For the text-containing cell, return its midpoint in (x, y) coordinate format. 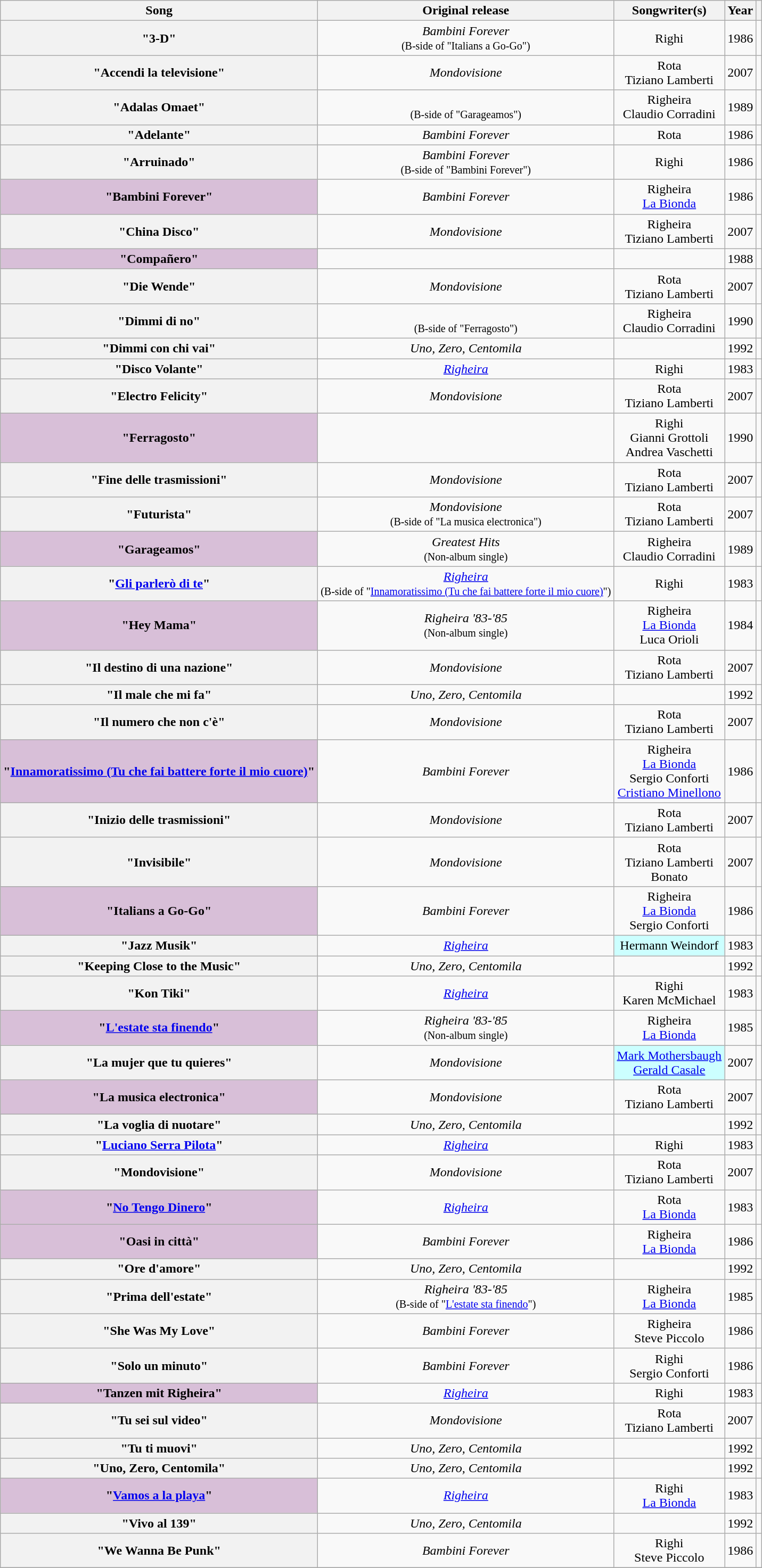
"China Disco" (159, 231)
"Garageamos" (159, 549)
1988 (740, 259)
"Mondovisione" (159, 1172)
"She Was My Love" (159, 1331)
"Gli parlerò di te" (159, 583)
RigheiraLa BiondaSergio Conforti (669, 911)
RighiSergio Conforti (669, 1366)
"Dimmi di no" (159, 320)
"Bambini Forever" (159, 197)
"Solo un minuto" (159, 1366)
1984 (740, 625)
"Die Wende" (159, 286)
(B-side of "Garageamos") (466, 108)
"Uno, Zero, Centomila" (159, 1468)
Rota (669, 135)
Original release (466, 11)
Year (740, 11)
"Futurista" (159, 514)
"Vivo al 139" (159, 1523)
"Keeping Close to the Music" (159, 966)
"Innamoratissimo (Tu che fai battere forte il mio cuore)" (159, 771)
"Il male che mi fa" (159, 695)
Songwriter(s) (669, 11)
"Inizio delle trasmissioni" (159, 820)
RighiKaren McMichael (669, 993)
Bambini Forever(B-side of "Italians a Go-Go") (466, 38)
"La voglia di nuotare" (159, 1125)
RighiLa Bionda (669, 1496)
"Vamos a la playa" (159, 1496)
Greatest Hits(Non-album single) (466, 549)
RigheiraTiziano Lamberti (669, 231)
"Kon Tiki" (159, 993)
"We Wanna Be Punk" (159, 1551)
"Tanzen mit Righeira" (159, 1393)
"L'estate sta finendo" (159, 1028)
"Il destino di una nazione" (159, 667)
"Fine delle trasmissioni" (159, 480)
"Disco Volante" (159, 369)
"Dimmi con chi vai" (159, 348)
RighiSteve Piccolo (669, 1551)
Hermann Weindorf (669, 945)
"Adelante" (159, 135)
RigheiraLa BiondaSergio ConfortiCristiano Minellono (669, 771)
"Accendi la televisione" (159, 72)
"La musica electronica" (159, 1097)
Righeira(B-side of "Innamoratissimo (Tu che fai battere forte il mio cuore)") (466, 583)
RotaLa Bionda (669, 1207)
"Compañero" (159, 259)
Mondovisione(B-side of "La musica electronica") (466, 514)
Righeira '83-'85(B-side of "L'estate sta finendo") (466, 1297)
Mark MothersbaughGerald Casale (669, 1062)
"3-D" (159, 38)
RotaTiziano LambertiBonato (669, 862)
"No Tengo Dinero" (159, 1207)
"Ore d'amore" (159, 1269)
RighiGianni GrottoliAndrea Vaschetti (669, 438)
"Il numero che non c'è" (159, 722)
"Invisibile" (159, 862)
RigheiraLa BiondaLuca Orioli (669, 625)
(B-side of "Ferragosto") (466, 320)
"Ferragosto" (159, 438)
"Electro Felicity" (159, 396)
RigheiraSteve Piccolo (669, 1331)
"Prima dell'estate" (159, 1297)
"Arruinado" (159, 162)
"Tu ti muovi" (159, 1448)
"Tu sei sul video" (159, 1420)
"La mujer que tu quieres" (159, 1062)
"Jazz Musik" (159, 945)
"Hey Mama" (159, 625)
Bambini Forever(B-side of "Bambini Forever") (466, 162)
"Oasi in città" (159, 1241)
"Italians a Go-Go" (159, 911)
"Adalas Omaet" (159, 108)
Song (159, 11)
"Luciano Serra Pilota" (159, 1145)
